Scan for the cell matching the given text and deliver its (X, Y) coordinate at center. 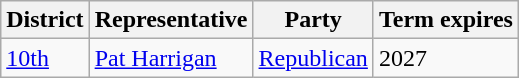
Term expires (446, 20)
Pat Harrigan (171, 58)
2027 (446, 58)
10th (45, 58)
Party (313, 20)
Republican (313, 58)
Representative (171, 20)
District (45, 20)
